Determine the [X, Y] coordinate at the center of the cell enclosing the given text.  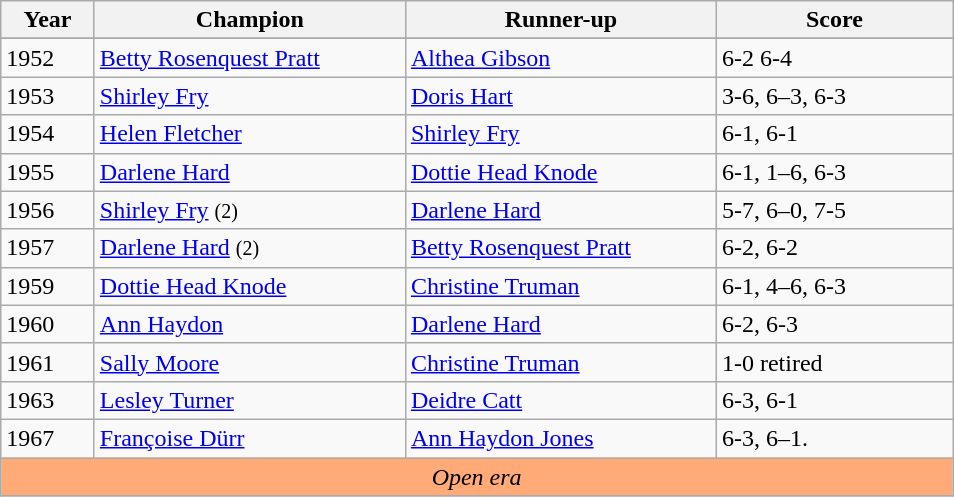
Runner-up [560, 20]
1-0 retired [834, 362]
Althea Gibson [560, 58]
Ann Haydon [250, 324]
Score [834, 20]
1956 [48, 210]
Sally Moore [250, 362]
6-3, 6–1. [834, 438]
1952 [48, 58]
1957 [48, 248]
1953 [48, 96]
Open era [477, 477]
6-2 6-4 [834, 58]
6-2, 6-3 [834, 324]
Ann Haydon Jones [560, 438]
5-7, 6–0, 7-5 [834, 210]
Champion [250, 20]
Françoise Dürr [250, 438]
6-1, 1–6, 6-3 [834, 172]
6-2, 6-2 [834, 248]
1955 [48, 172]
1959 [48, 286]
Doris Hart [560, 96]
1960 [48, 324]
6-1, 4–6, 6-3 [834, 286]
Shirley Fry (2) [250, 210]
Darlene Hard (2) [250, 248]
1963 [48, 400]
6-1, 6-1 [834, 134]
Year [48, 20]
Lesley Turner [250, 400]
6-3, 6-1 [834, 400]
3-6, 6–3, 6-3 [834, 96]
Helen Fletcher [250, 134]
1954 [48, 134]
1961 [48, 362]
1967 [48, 438]
Deidre Catt [560, 400]
